Capture the cell that displays the provided text and extract its (X, Y) central coordinate. 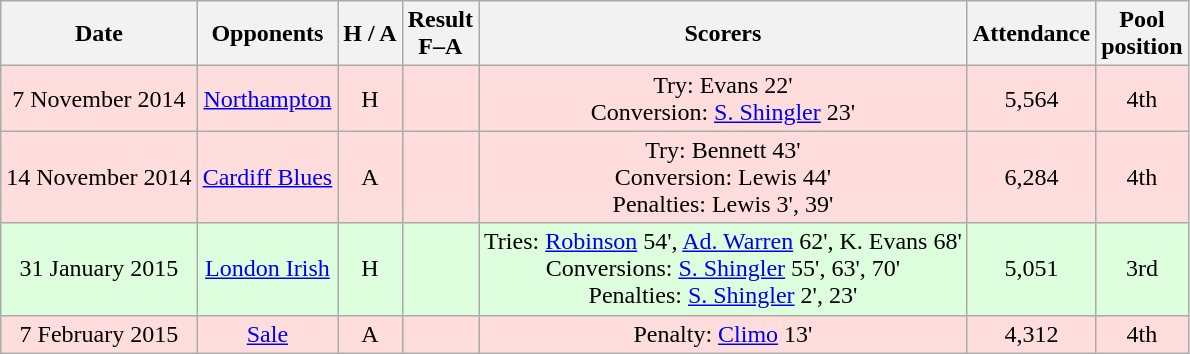
14 November 2014 (99, 177)
Sale (268, 334)
31 January 2015 (99, 269)
5,564 (1031, 98)
7 February 2015 (99, 334)
7 November 2014 (99, 98)
H / A (370, 34)
Cardiff Blues (268, 177)
3rd (1142, 269)
Northampton (268, 98)
Opponents (268, 34)
Try: Evans 22'Conversion: S. Shingler 23' (724, 98)
5,051 (1031, 269)
Attendance (1031, 34)
ResultF–A (440, 34)
Scorers (724, 34)
Penalty: Climo 13' (724, 334)
Tries: Robinson 54', Ad. Warren 62', K. Evans 68'Conversions: S. Shingler 55', 63', 70'Penalties: S. Shingler 2', 23' (724, 269)
6,284 (1031, 177)
London Irish (268, 269)
Poolposition (1142, 34)
Try: Bennett 43'Conversion: Lewis 44'Penalties: Lewis 3', 39' (724, 177)
Date (99, 34)
4,312 (1031, 334)
